Output the [x, y] coordinate of the center of the cell containing the given text.  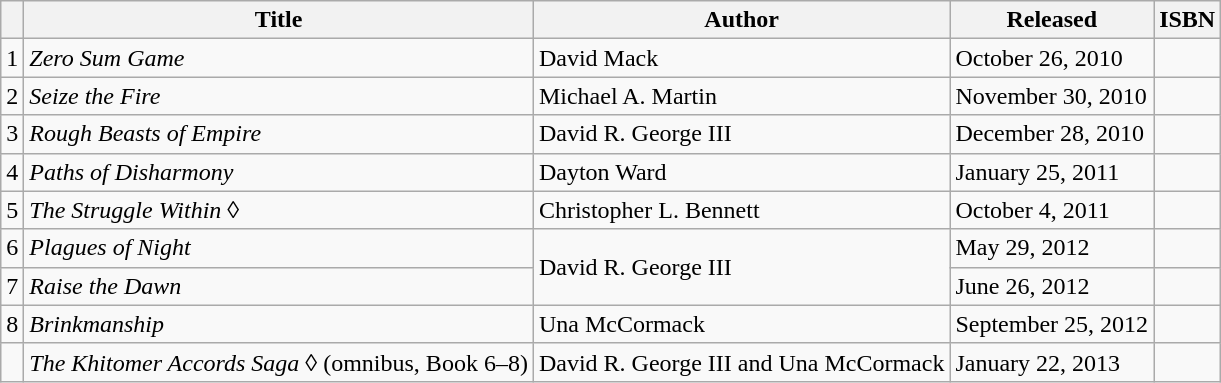
3 [12, 134]
Seize the Fire [279, 96]
Michael A. Martin [742, 96]
David R. George III and Una McCormack [742, 362]
The Struggle Within ◊ [279, 210]
September 25, 2012 [1052, 324]
Brinkmanship [279, 324]
7 [12, 286]
David Mack [742, 58]
Title [279, 20]
Raise the Dawn [279, 286]
Rough Beasts of Empire [279, 134]
2 [12, 96]
Zero Sum Game [279, 58]
Released [1052, 20]
May 29, 2012 [1052, 248]
Dayton Ward [742, 172]
Author [742, 20]
Christopher L. Bennett [742, 210]
ISBN [1188, 20]
Plagues of Night [279, 248]
Una McCormack [742, 324]
December 28, 2010 [1052, 134]
4 [12, 172]
January 22, 2013 [1052, 362]
October 26, 2010 [1052, 58]
June 26, 2012 [1052, 286]
5 [12, 210]
January 25, 2011 [1052, 172]
8 [12, 324]
1 [12, 58]
November 30, 2010 [1052, 96]
The Khitomer Accords Saga ◊ (omnibus, Book 6–8) [279, 362]
October 4, 2011 [1052, 210]
Paths of Disharmony [279, 172]
6 [12, 248]
